Output the [x, y] coordinate of the center of the cell containing the given text.  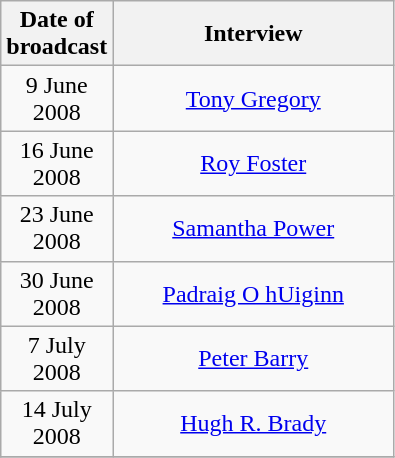
Hugh R. Brady [254, 424]
14 July 2008 [57, 424]
Date of broadcast [57, 34]
Peter Barry [254, 358]
9 June 2008 [57, 98]
Padraig O hUiginn [254, 294]
Interview [254, 34]
7 July 2008 [57, 358]
Tony Gregory [254, 98]
30 June 2008 [57, 294]
16 June 2008 [57, 164]
23 June 2008 [57, 228]
Samantha Power [254, 228]
Roy Foster [254, 164]
